Return the [X, Y] coordinate for the center point of the cell that contains the specified text.  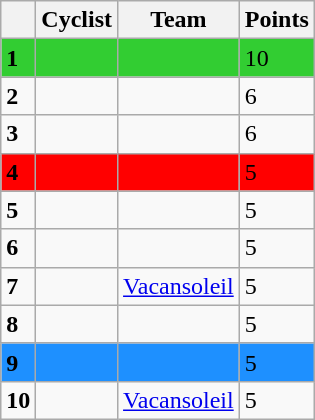
7 [18, 286]
Team [179, 20]
Cyclist [77, 20]
2 [18, 96]
Points [276, 20]
8 [18, 324]
1 [18, 58]
9 [18, 362]
3 [18, 134]
4 [18, 172]
